Scan for the cell matching the given text and deliver its (X, Y) coordinate at center. 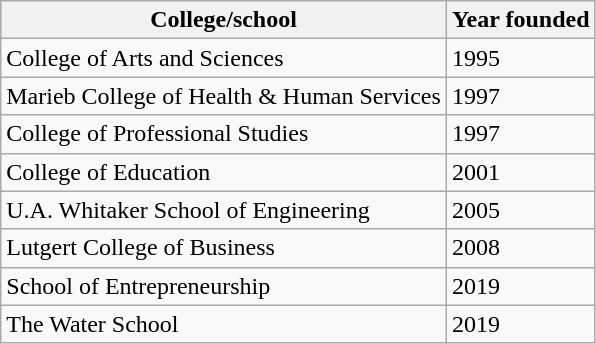
School of Entrepreneurship (224, 286)
2005 (520, 210)
College/school (224, 20)
2008 (520, 248)
College of Arts and Sciences (224, 58)
The Water School (224, 324)
Lutgert College of Business (224, 248)
1995 (520, 58)
2001 (520, 172)
Year founded (520, 20)
College of Education (224, 172)
U.A. Whitaker School of Engineering (224, 210)
Marieb College of Health & Human Services (224, 96)
College of Professional Studies (224, 134)
